Extract the (x, y) coordinate from the center of the cell holding the provided text.  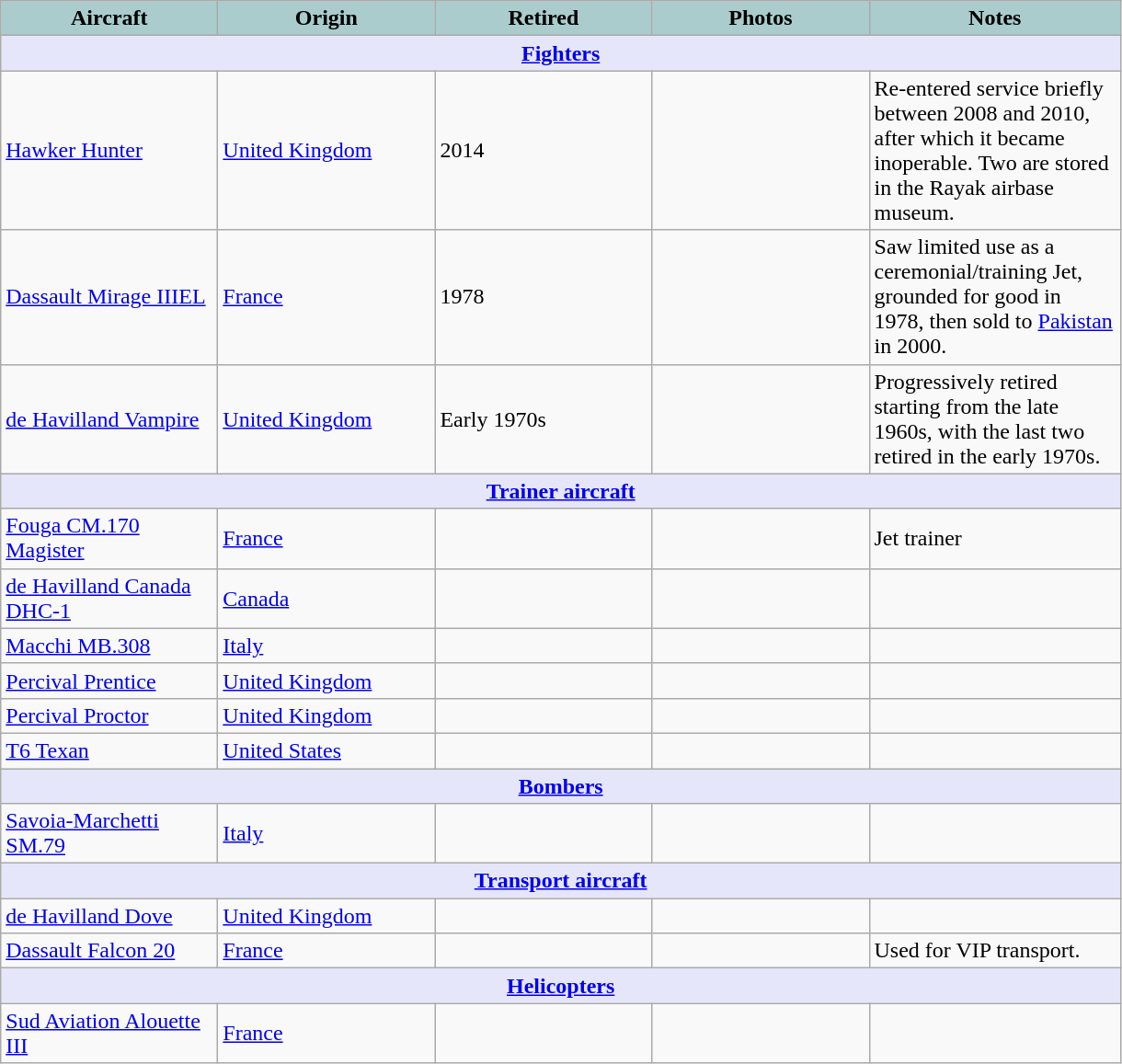
Dassault Falcon 20 (109, 951)
Canada (326, 598)
Trainer aircraft (561, 491)
T6 Texan (109, 750)
Re-entered service briefly between 2008 and 2010, after which it became inoperable. Two are stored in the Rayak airbase museum. (995, 151)
de Havilland Canada DHC-1 (109, 598)
Bombers (561, 786)
Macchi MB.308 (109, 646)
Hawker Hunter (109, 151)
Photos (761, 18)
Fouga CM.170 Magister (109, 539)
de Havilland Dove (109, 916)
Saw limited use as a ceremonial/training Jet, grounded for good in 1978, then sold to Pakistan in 2000. (995, 297)
Percival Proctor (109, 715)
2014 (544, 151)
Aircraft (109, 18)
de Havilland Vampire (109, 419)
Notes (995, 18)
Transport aircraft (561, 881)
Early 1970s (544, 419)
Helicopters (561, 986)
Fighters (561, 53)
Percival Prentice (109, 681)
Used for VIP transport. (995, 951)
Progressively retired starting from the late 1960s, with the last two retired in the early 1970s. (995, 419)
Origin (326, 18)
Sud Aviation Alouette III (109, 1034)
United States (326, 750)
Savoia-Marchetti SM.79 (109, 833)
Dassault Mirage IIIEL (109, 297)
1978 (544, 297)
Retired (544, 18)
Jet trainer (995, 539)
